Determine the (X, Y) coordinate at the center of the cell enclosing the given text.  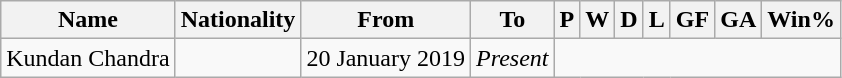
20 January 2019 (386, 58)
GF (692, 20)
From (386, 20)
D (629, 20)
Kundan Chandra (88, 58)
Present (512, 58)
W (598, 20)
GA (738, 20)
P (567, 20)
Name (88, 20)
Win% (802, 20)
Nationality (238, 20)
To (512, 20)
L (656, 20)
